Extract the [x, y] coordinate from the center of the cell holding the provided text.  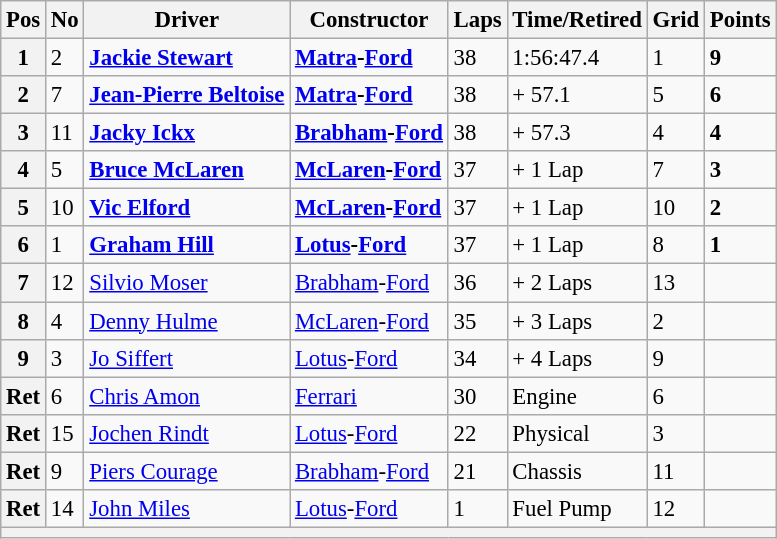
13 [676, 283]
Silvio Moser [187, 283]
+ 3 Laps [577, 321]
30 [478, 396]
35 [478, 321]
Fuel Pump [577, 509]
Jacky Ickx [187, 133]
Laps [478, 20]
Denny Hulme [187, 321]
Jo Siffert [187, 358]
34 [478, 358]
Jean-Pierre Beltoise [187, 95]
John Miles [187, 509]
Chris Amon [187, 396]
Jackie Stewart [187, 58]
Driver [187, 20]
36 [478, 283]
Ferrari [370, 396]
Points [740, 20]
Constructor [370, 20]
Vic Elford [187, 208]
Chassis [577, 471]
14 [65, 509]
Engine [577, 396]
Pos [24, 20]
1:56:47.4 [577, 58]
Jochen Rindt [187, 433]
Graham Hill [187, 245]
+ 57.3 [577, 133]
+ 2 Laps [577, 283]
Physical [577, 433]
Grid [676, 20]
22 [478, 433]
No [65, 20]
+ 4 Laps [577, 358]
21 [478, 471]
Piers Courage [187, 471]
+ 57.1 [577, 95]
15 [65, 433]
Bruce McLaren [187, 170]
Time/Retired [577, 20]
